Return the [x, y] coordinate for the center point of the cell that contains the specified text.  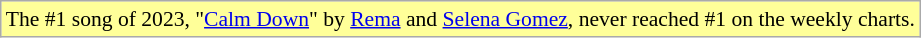
The #1 song of 2023, "Calm Down" by Rema and Selena Gomez, never reached #1 on the weekly charts. [460, 19]
